Return [X, Y] of the center of cell containing provided text 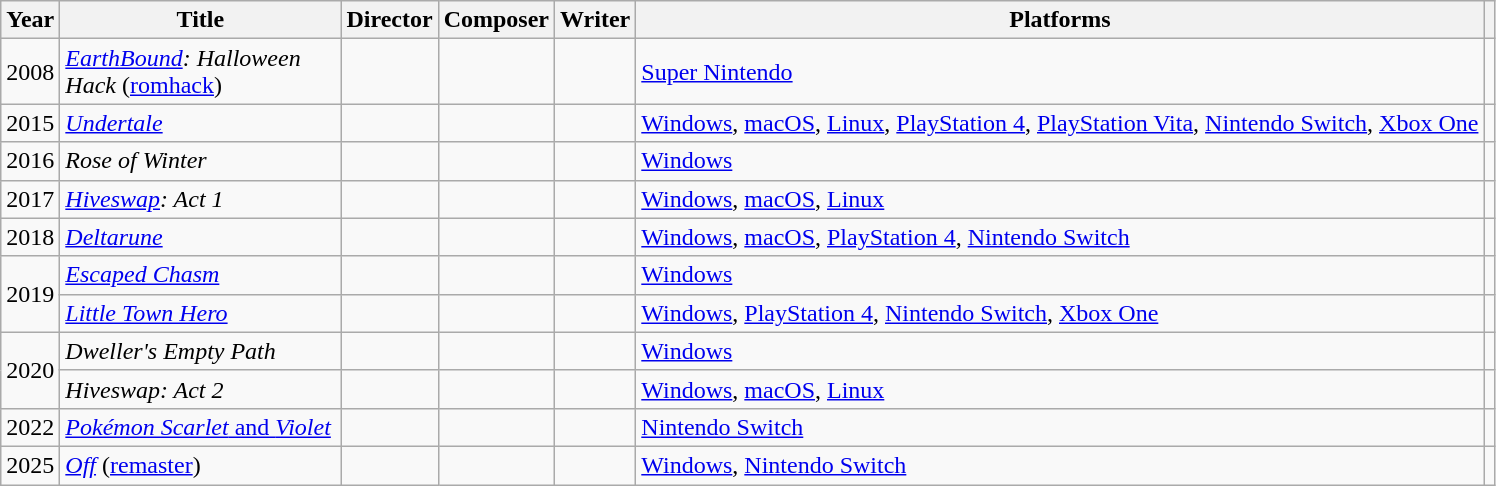
Dweller's Empty Path [200, 351]
Year [30, 20]
Deltarune [200, 237]
2020 [30, 370]
Little Town Hero [200, 313]
Off (remaster) [200, 465]
2017 [30, 199]
Super Nintendo [1060, 72]
2022 [30, 427]
2016 [30, 161]
Hiveswap: Act 2 [200, 389]
Nintendo Switch [1060, 427]
2019 [30, 294]
Pokémon Scarlet and Violet [200, 427]
Windows, Nintendo Switch [1060, 465]
2025 [30, 465]
Platforms [1060, 20]
EarthBound: Halloween Hack (romhack) [200, 72]
Windows, macOS, Linux, PlayStation 4, PlayStation Vita, Nintendo Switch, Xbox One [1060, 123]
2015 [30, 123]
Title [200, 20]
2008 [30, 72]
Escaped Chasm [200, 275]
2018 [30, 237]
Hiveswap: Act 1 [200, 199]
Windows, macOS, PlayStation 4, Nintendo Switch [1060, 237]
Writer [596, 20]
Director [390, 20]
Rose of Winter [200, 161]
Windows, PlayStation 4, Nintendo Switch, Xbox One [1060, 313]
Undertale [200, 123]
Composer [496, 20]
